Output the (x, y) coordinate of the center of the cell containing the given text.  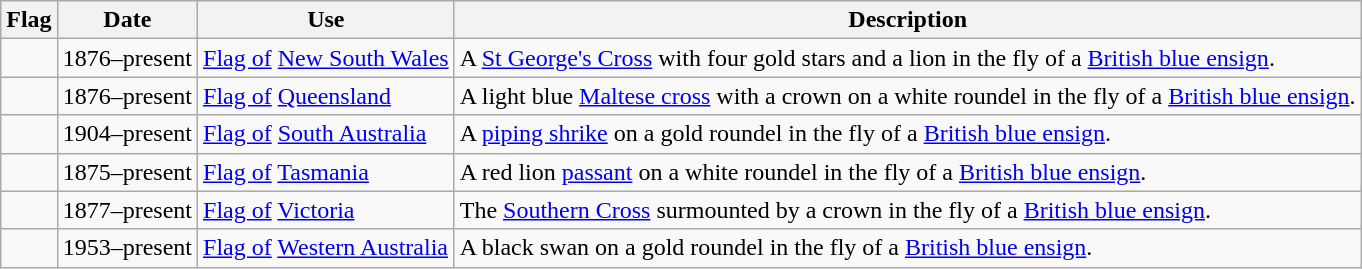
A black swan on a gold roundel in the fly of a British blue ensign. (908, 248)
1904–present (127, 134)
1877–present (127, 210)
A red lion passant on a white roundel in the fly of a British blue ensign. (908, 172)
The Southern Cross surmounted by a crown in the fly of a British blue ensign. (908, 210)
Flag (29, 20)
Use (326, 20)
Date (127, 20)
A light blue Maltese cross with a crown on a white roundel in the fly of a British blue ensign. (908, 96)
Flag of Western Australia (326, 248)
A St George's Cross with four gold stars and a lion in the fly of a British blue ensign. (908, 58)
Flag of Queensland (326, 96)
Flag of New South Wales (326, 58)
1953–present (127, 248)
Flag of Tasmania (326, 172)
Flag of Victoria (326, 210)
Flag of South Australia (326, 134)
A piping shrike on a gold roundel in the fly of a British blue ensign. (908, 134)
Description (908, 20)
1875–present (127, 172)
